For the text-containing cell, return its midpoint in [x, y] coordinate format. 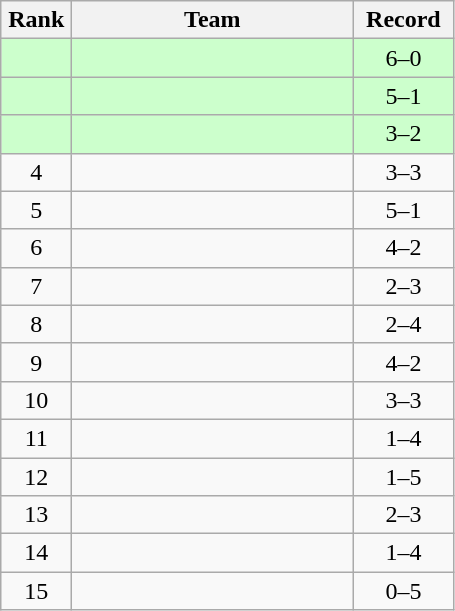
Team [212, 20]
11 [36, 438]
13 [36, 515]
2–4 [404, 324]
Record [404, 20]
3–2 [404, 134]
1–5 [404, 477]
7 [36, 286]
Rank [36, 20]
9 [36, 362]
0–5 [404, 591]
15 [36, 591]
4 [36, 172]
14 [36, 553]
10 [36, 400]
5 [36, 210]
6 [36, 248]
6–0 [404, 58]
12 [36, 477]
8 [36, 324]
